Detect which cell encompasses the target text, then output its [x, y] center coordinate. 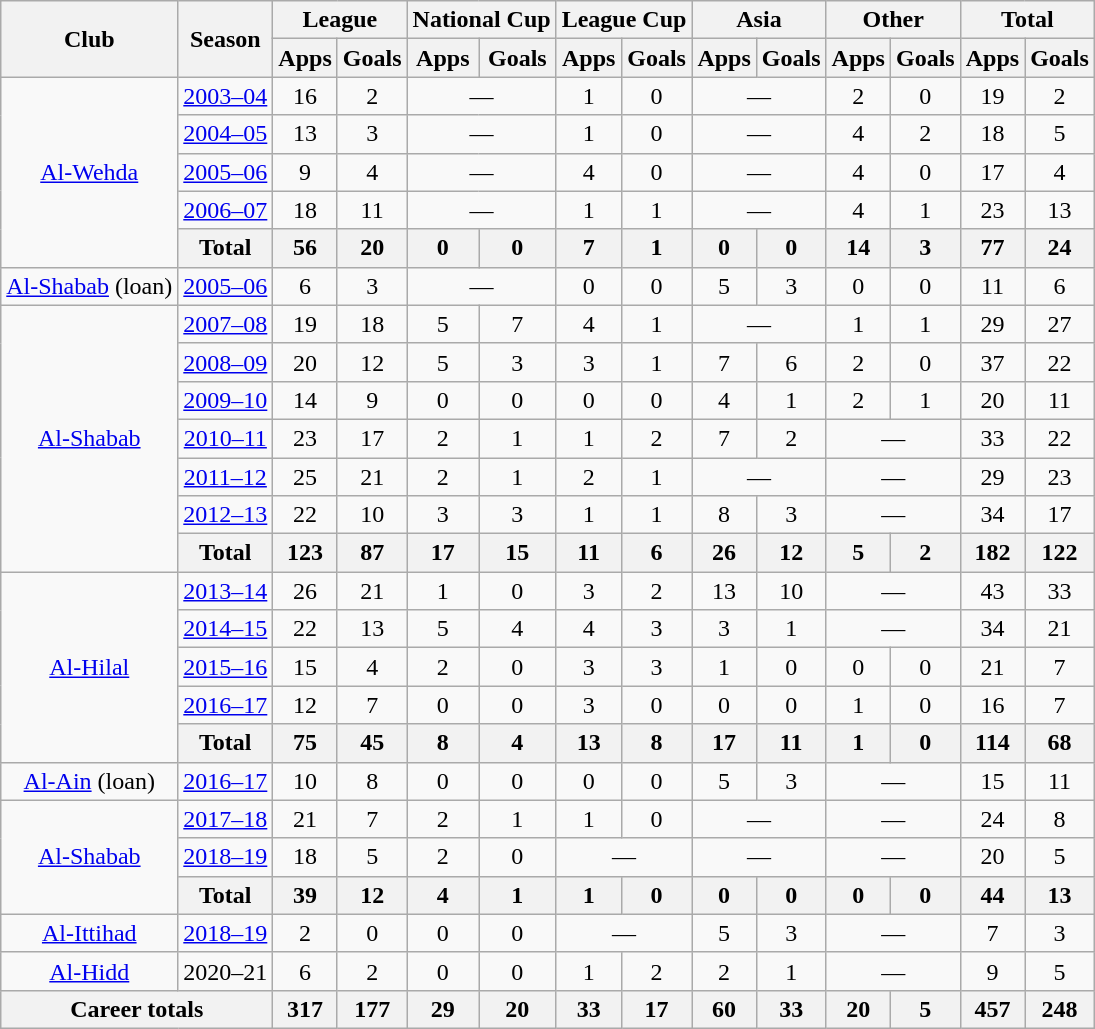
37 [992, 362]
25 [305, 477]
27 [1060, 324]
2014–15 [226, 629]
2011–12 [226, 477]
317 [305, 1009]
43 [992, 591]
75 [305, 743]
Al-Wehda [90, 172]
Al-Shabab (loan) [90, 286]
77 [992, 248]
39 [305, 895]
457 [992, 1009]
60 [724, 1009]
2004–05 [226, 134]
Al-Ain (loan) [90, 781]
2012–13 [226, 515]
2003–04 [226, 96]
2009–10 [226, 400]
League Cup [624, 20]
182 [992, 553]
122 [1060, 553]
87 [372, 553]
2017–18 [226, 819]
2013–14 [226, 591]
248 [1060, 1009]
Asia [759, 20]
National Cup [482, 20]
2008–09 [226, 362]
Other [893, 20]
2010–11 [226, 438]
177 [372, 1009]
League [340, 20]
44 [992, 895]
2015–16 [226, 667]
Season [226, 39]
Career totals [137, 1009]
Al-Hilal [90, 667]
45 [372, 743]
123 [305, 553]
2020–21 [226, 971]
Al-Hidd [90, 971]
56 [305, 248]
114 [992, 743]
2006–07 [226, 210]
2007–08 [226, 324]
68 [1060, 743]
Club [90, 39]
Al-Ittihad [90, 933]
